Capture the cell that displays the provided text and extract its [x, y] central coordinate. 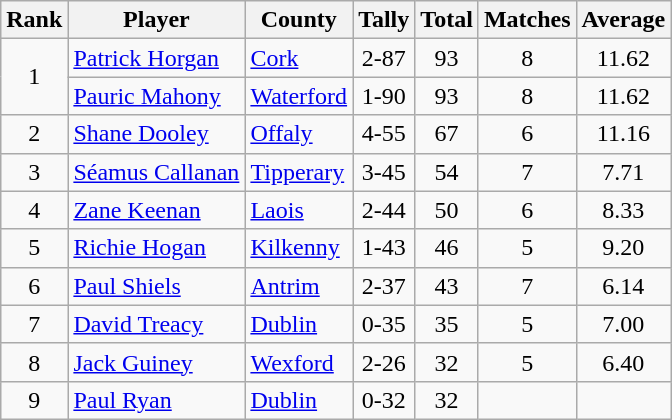
7.71 [624, 172]
50 [447, 210]
Tipperary [299, 172]
Cork [299, 58]
Pauric Mahony [156, 96]
0-32 [384, 400]
2-26 [384, 362]
4 [34, 210]
1-43 [384, 248]
Paul Ryan [156, 400]
Patrick Horgan [156, 58]
11.16 [624, 134]
54 [447, 172]
3-45 [384, 172]
0-35 [384, 324]
Matches [527, 20]
David Treacy [156, 324]
Average [624, 20]
7.00 [624, 324]
1 [34, 77]
Kilkenny [299, 248]
Séamus Callanan [156, 172]
67 [447, 134]
2 [34, 134]
35 [447, 324]
2-37 [384, 286]
Laois [299, 210]
43 [447, 286]
8.33 [624, 210]
Rank [34, 20]
Shane Dooley [156, 134]
Antrim [299, 286]
9.20 [624, 248]
Paul Shiels [156, 286]
Player [156, 20]
Tally [384, 20]
4-55 [384, 134]
2-44 [384, 210]
1-90 [384, 96]
Wexford [299, 362]
6.40 [624, 362]
Total [447, 20]
Waterford [299, 96]
Offaly [299, 134]
46 [447, 248]
2-87 [384, 58]
Richie Hogan [156, 248]
9 [34, 400]
3 [34, 172]
6.14 [624, 286]
Jack Guiney [156, 362]
Zane Keenan [156, 210]
County [299, 20]
